Search for the cell housing the specified text and yield its [x, y] center coordinate. 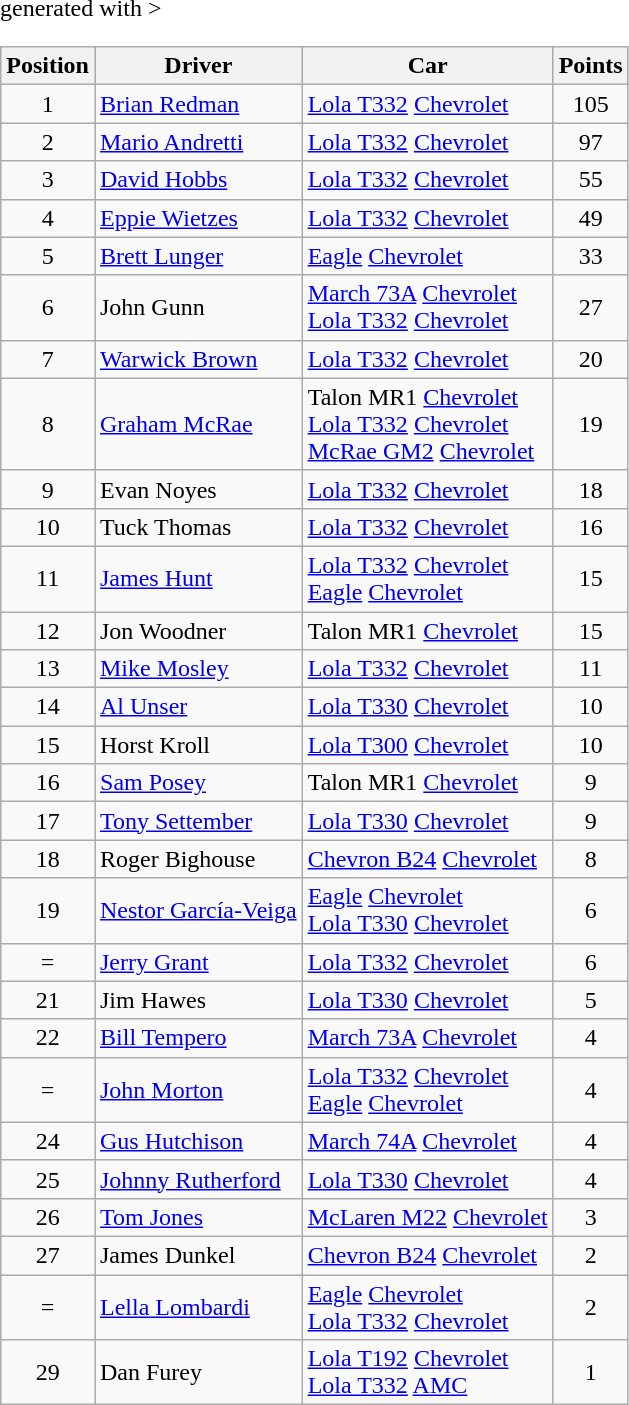
Mario Andretti [198, 142]
March 73A Chevrolet Lola T332 Chevrolet [428, 308]
Driver [198, 66]
25 [48, 1179]
David Hobbs [198, 180]
Eppie Wietzes [198, 218]
12 [48, 631]
55 [590, 180]
Tony Settember [198, 821]
Bill Tempero [198, 1038]
Mike Mosley [198, 669]
Eagle Chevrolet [428, 256]
7 [48, 359]
McLaren M22 Chevrolet [428, 1217]
Lola T192 Chevrolet Lola T332 AMC [428, 1372]
March 74A Chevrolet [428, 1141]
17 [48, 821]
Eagle Chevrolet Lola T332 Chevrolet [428, 1306]
March 73A Chevrolet [428, 1038]
Evan Noyes [198, 489]
22 [48, 1038]
Points [590, 66]
John Morton [198, 1090]
Lella Lombardi [198, 1306]
Sam Posey [198, 783]
Horst Kroll [198, 745]
Dan Furey [198, 1372]
Gus Hutchison [198, 1141]
Graham McRae [198, 424]
49 [590, 218]
Brian Redman [198, 104]
Car [428, 66]
Nestor García-Veiga [198, 910]
Brett Lunger [198, 256]
21 [48, 1000]
Jon Woodner [198, 631]
13 [48, 669]
Johnny Rutherford [198, 1179]
105 [590, 104]
Jim Hawes [198, 1000]
Al Unser [198, 707]
Tuck Thomas [198, 527]
Warwick Brown [198, 359]
James Dunkel [198, 1255]
Eagle Chevrolet Lola T330 Chevrolet [428, 910]
Lola T300 Chevrolet [428, 745]
Talon MR1 Chevrolet Lola T332 Chevrolet McRae GM2 Chevrolet [428, 424]
29 [48, 1372]
33 [590, 256]
John Gunn [198, 308]
97 [590, 142]
Position [48, 66]
26 [48, 1217]
20 [590, 359]
Roger Bighouse [198, 859]
James Hunt [198, 578]
14 [48, 707]
24 [48, 1141]
Tom Jones [198, 1217]
Jerry Grant [198, 962]
